Determine the (X, Y) coordinate at the center of the cell enclosing the given text.  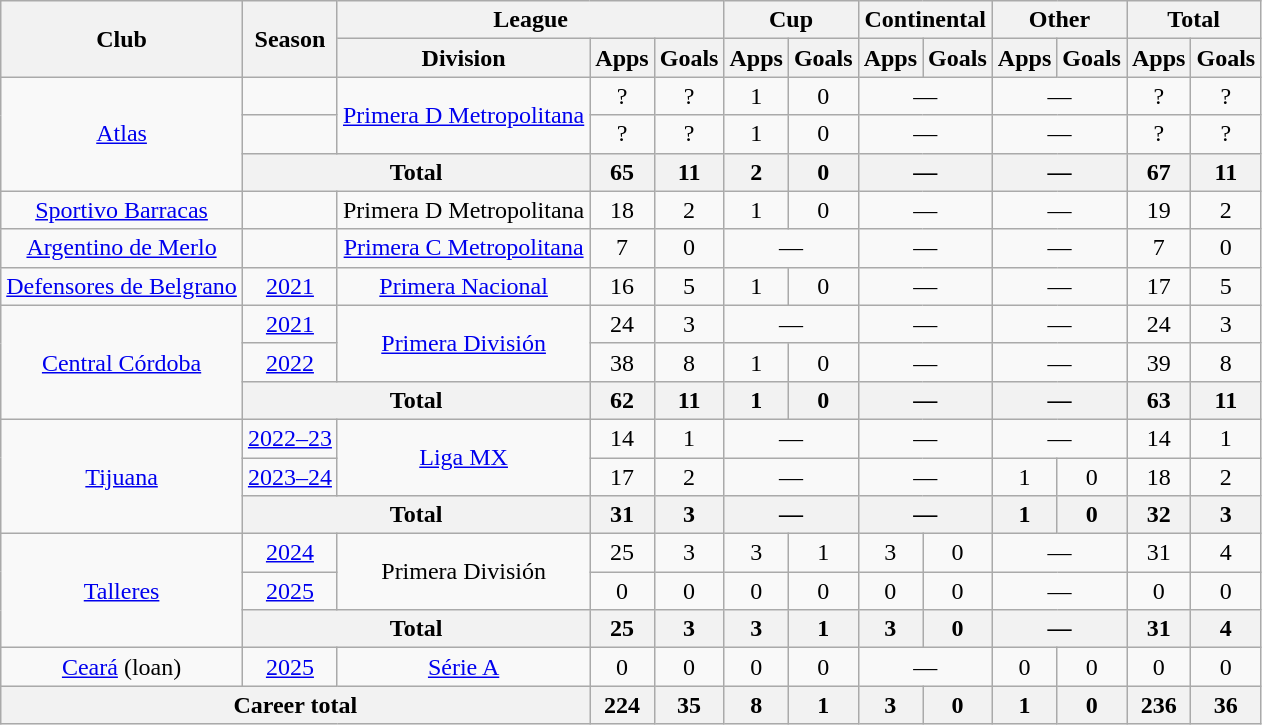
Sportivo Barracas (122, 210)
2022–23 (290, 438)
Club (122, 39)
65 (622, 172)
2024 (290, 553)
Argentino de Merlo (122, 248)
Other (1059, 20)
Defensores de Belgrano (122, 286)
2023–24 (290, 477)
67 (1158, 172)
Ceará (loan) (122, 667)
Continental (925, 20)
Série A (463, 667)
Season (290, 39)
Talleres (122, 591)
Tijuana (122, 476)
2022 (290, 362)
Primera Nacional (463, 286)
19 (1158, 210)
Career total (296, 705)
38 (622, 362)
236 (1158, 705)
Cup (791, 20)
62 (622, 400)
35 (689, 705)
Atlas (122, 134)
224 (622, 705)
32 (1158, 515)
Primera C Metropolitana (463, 248)
Liga MX (463, 457)
39 (1158, 362)
36 (1226, 705)
League (530, 20)
63 (1158, 400)
Division (463, 58)
Central Córdoba (122, 362)
16 (622, 286)
